Pinpoint the cell where the given text exists, returning its (X, Y) midpoint coordinate. 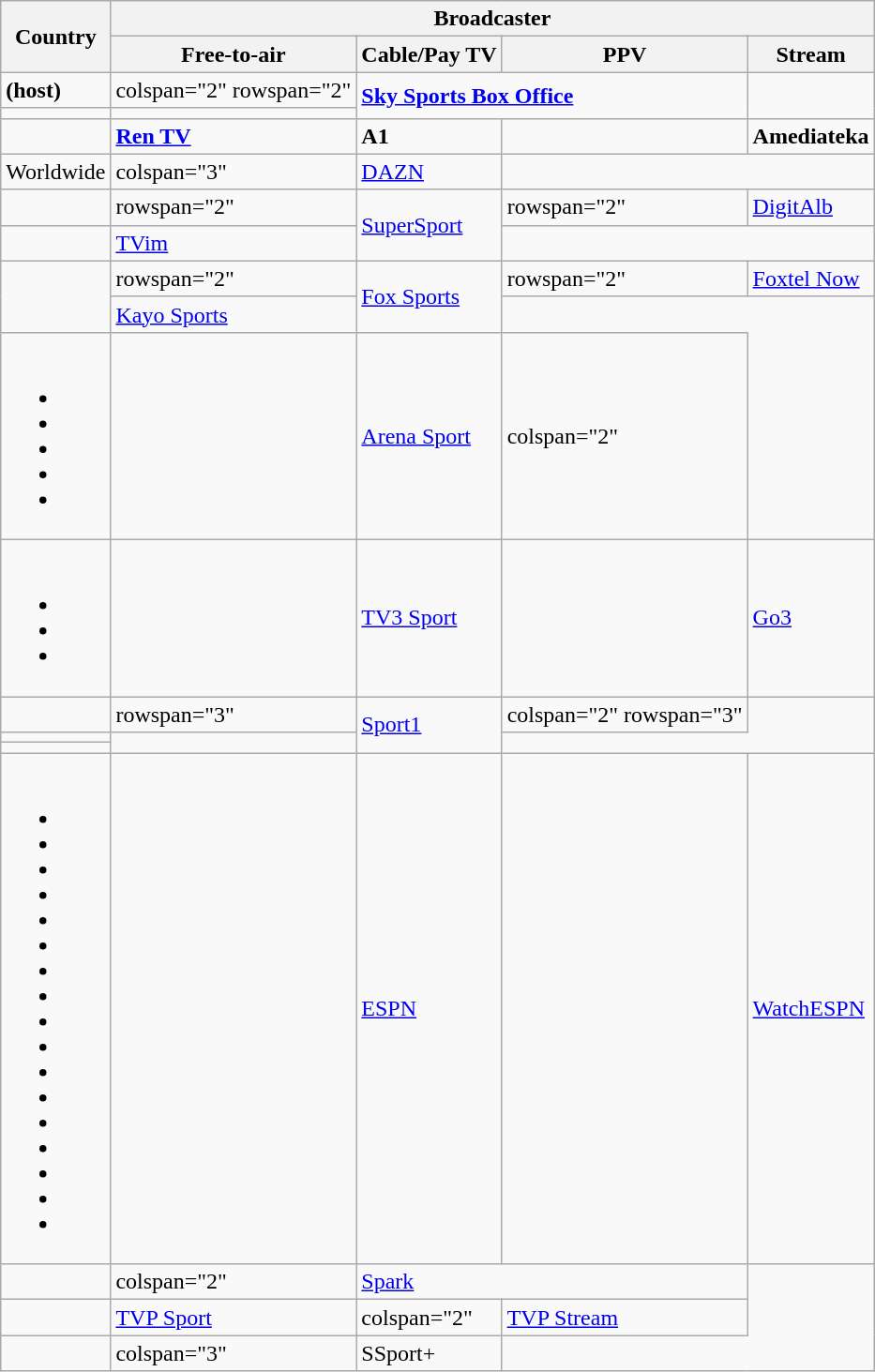
Foxtel Now (810, 279)
Fox Sports (430, 296)
Kayo Sports (234, 314)
TV3 Sport (430, 617)
WatchESPN (810, 1009)
Stream (810, 54)
SSport+ (430, 1353)
Spark (551, 1282)
Amediateka (810, 136)
A1 (430, 136)
SuperSport (430, 225)
Sky Sports Box Office (551, 96)
TVP Stream (625, 1318)
rowspan="3" (234, 714)
PPV (625, 54)
TVim (234, 243)
Broadcaster (492, 19)
(host) (56, 90)
DAZN (430, 172)
Ren TV (234, 136)
Go3 (810, 617)
Sport1 (430, 724)
Free-to-air (234, 54)
Cable/Pay TV (430, 54)
Arena Sport (430, 435)
DigitAlb (810, 207)
TVP Sport (234, 1318)
Worldwide (56, 172)
ESPN (430, 1009)
colspan="2" rowspan="2" (234, 90)
colspan="2" rowspan="3" (625, 714)
Country (56, 37)
